Provide the (x, y) coordinate of the cell's center where the given text is located.  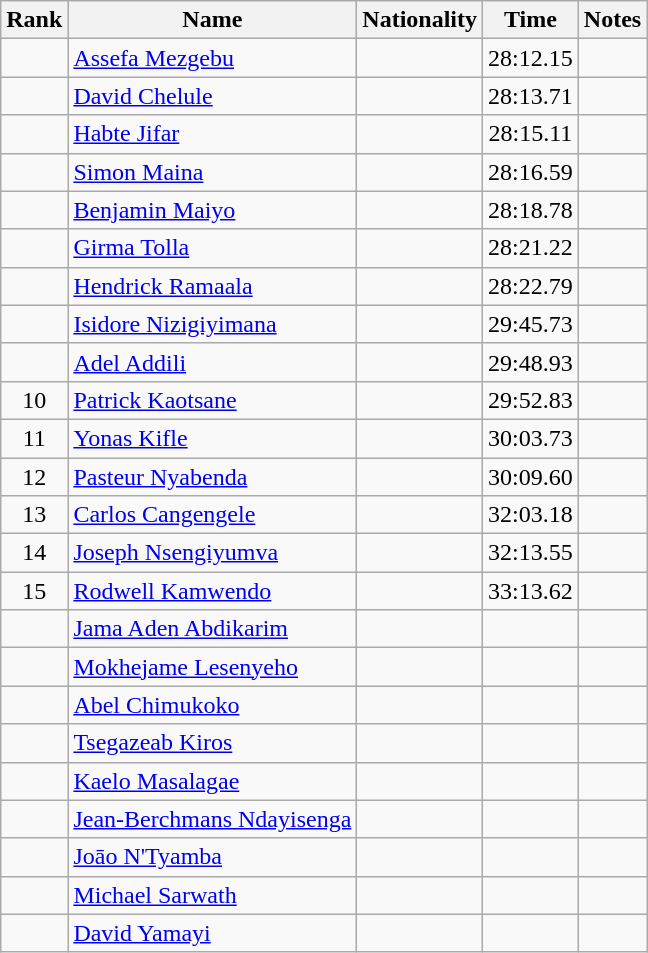
Kaelo Masalagae (212, 781)
14 (34, 553)
Jean-Berchmans Ndayisenga (212, 819)
15 (34, 591)
Nationality (420, 20)
Abel Chimukoko (212, 705)
28:22.79 (531, 286)
Assefa Mezgebu (212, 58)
30:03.73 (531, 438)
Time (531, 20)
33:13.62 (531, 591)
32:03.18 (531, 515)
Hendrick Ramaala (212, 286)
Habte Jifar (212, 134)
13 (34, 515)
29:48.93 (531, 362)
12 (34, 477)
Carlos Cangengele (212, 515)
30:09.60 (531, 477)
28:21.22 (531, 248)
Michael Sarwath (212, 895)
Jama Aden Abdikarim (212, 629)
David Yamayi (212, 933)
Name (212, 20)
28:16.59 (531, 172)
11 (34, 438)
Mokhejame Lesenyeho (212, 667)
Joseph Nsengiyumva (212, 553)
Joāo N'Tyamba (212, 857)
Adel Addili (212, 362)
Girma Tolla (212, 248)
32:13.55 (531, 553)
Rodwell Kamwendo (212, 591)
Patrick Kaotsane (212, 400)
28:12.15 (531, 58)
Rank (34, 20)
10 (34, 400)
David Chelule (212, 96)
Isidore Nizigiyimana (212, 324)
29:52.83 (531, 400)
Pasteur Nyabenda (212, 477)
Notes (612, 20)
28:13.71 (531, 96)
Tsegazeab Kiros (212, 743)
28:15.11 (531, 134)
Benjamin Maiyo (212, 210)
29:45.73 (531, 324)
Simon Maina (212, 172)
Yonas Kifle (212, 438)
28:18.78 (531, 210)
